Output the (X, Y) coordinate of the center of the cell containing the given text.  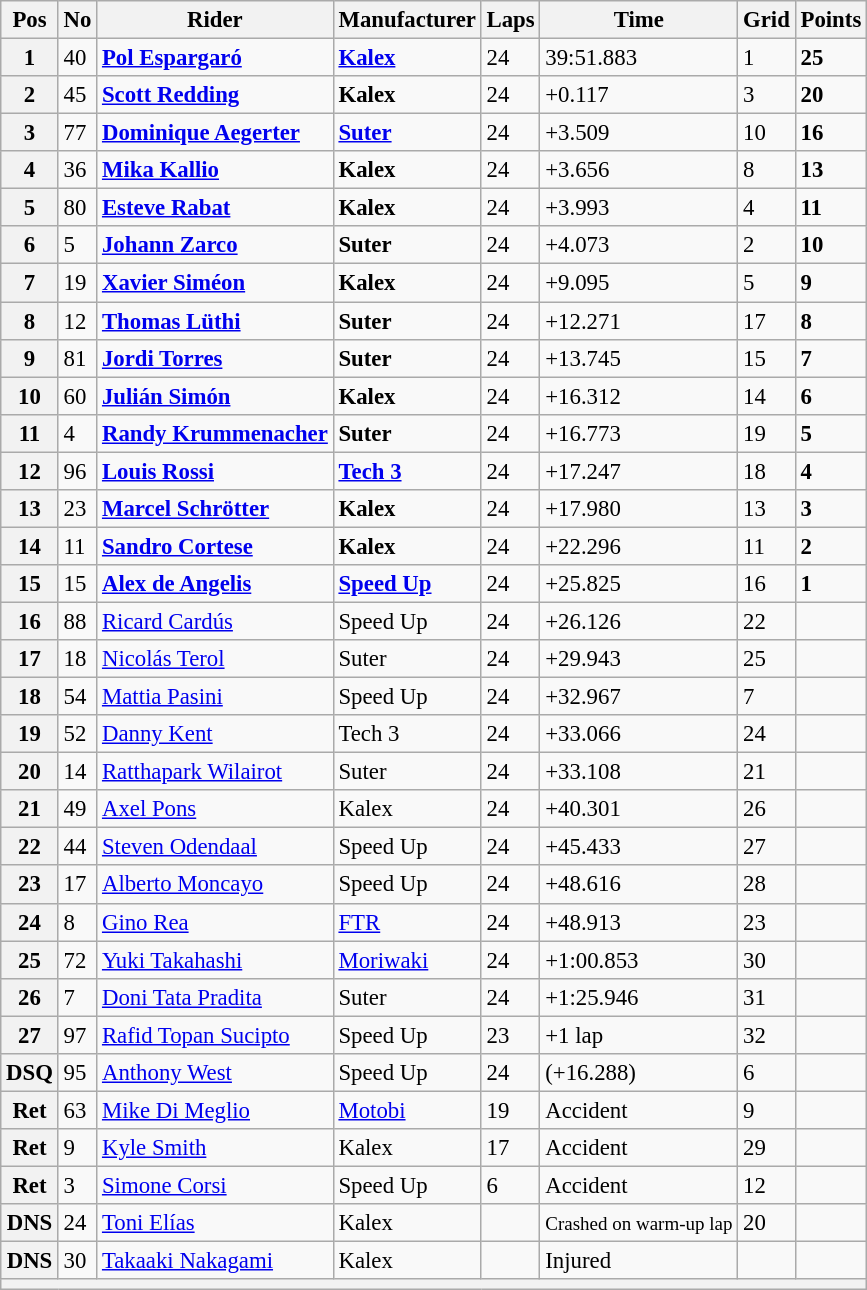
Steven Odendaal (216, 847)
+9.095 (639, 283)
Johann Zarco (216, 245)
45 (77, 95)
No (77, 20)
77 (77, 133)
Danny Kent (216, 734)
+40.301 (639, 809)
Toni Elías (216, 1223)
Ricard Cardús (216, 621)
+26.126 (639, 621)
+17.980 (639, 509)
+3.656 (639, 170)
Nicolás Terol (216, 659)
+1:25.946 (639, 997)
Pos (30, 20)
39:51.883 (639, 58)
60 (77, 396)
80 (77, 208)
49 (77, 809)
Dominique Aegerter (216, 133)
Alex de Angelis (216, 584)
Xavier Siméon (216, 283)
(+16.288) (639, 1073)
Yuki Takahashi (216, 960)
DSQ (30, 1073)
Simone Corsi (216, 1185)
Points (830, 20)
96 (77, 471)
63 (77, 1110)
54 (77, 697)
Axel Pons (216, 809)
Mike Di Meglio (216, 1110)
+45.433 (639, 847)
Laps (510, 20)
Mattia Pasini (216, 697)
Motobi (407, 1110)
+0.117 (639, 95)
36 (77, 170)
Rider (216, 20)
+48.616 (639, 885)
Doni Tata Pradita (216, 997)
Gino Rea (216, 922)
Mika Kallio (216, 170)
Louis Rossi (216, 471)
Marcel Schrötter (216, 509)
Alberto Moncayo (216, 885)
97 (77, 1035)
+17.247 (639, 471)
44 (77, 847)
Esteve Rabat (216, 208)
40 (77, 58)
81 (77, 358)
88 (77, 621)
32 (766, 1035)
Sandro Cortese (216, 546)
+16.312 (639, 396)
+48.913 (639, 922)
Rafid Topan Sucipto (216, 1035)
Ratthapark Wilairot (216, 772)
Anthony West (216, 1073)
Jordi Torres (216, 358)
Manufacturer (407, 20)
+29.943 (639, 659)
FTR (407, 922)
+4.073 (639, 245)
Grid (766, 20)
Takaaki Nakagami (216, 1261)
Randy Krummenacher (216, 433)
29 (766, 1148)
+13.745 (639, 358)
Pol Espargaró (216, 58)
+16.773 (639, 433)
28 (766, 885)
72 (77, 960)
+1:00.853 (639, 960)
+22.296 (639, 546)
+33.108 (639, 772)
+32.967 (639, 697)
Injured (639, 1261)
52 (77, 734)
Kyle Smith (216, 1148)
+25.825 (639, 584)
95 (77, 1073)
+12.271 (639, 321)
31 (766, 997)
Time (639, 20)
+1 lap (639, 1035)
+3.993 (639, 208)
+33.066 (639, 734)
+3.509 (639, 133)
Julián Simón (216, 396)
Scott Redding (216, 95)
Moriwaki (407, 960)
Thomas Lüthi (216, 321)
Crashed on warm-up lap (639, 1223)
